Extract the (x, y) coordinate from the center of the cell holding the provided text.  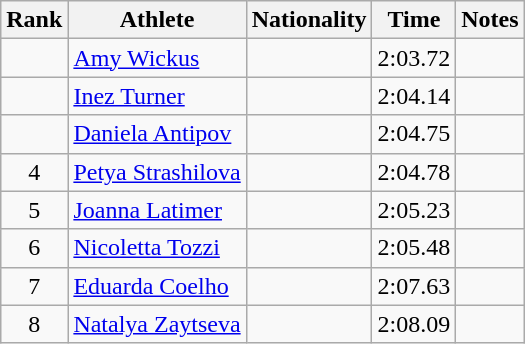
Natalya Zaytseva (157, 324)
2:05.48 (414, 248)
4 (34, 172)
Athlete (157, 20)
Nicoletta Tozzi (157, 248)
2:05.23 (414, 210)
8 (34, 324)
Eduarda Coelho (157, 286)
2:04.14 (414, 96)
Petya Strashilova (157, 172)
Inez Turner (157, 96)
2:07.63 (414, 286)
2:04.75 (414, 134)
Daniela Antipov (157, 134)
Joanna Latimer (157, 210)
Amy Wickus (157, 58)
Rank (34, 20)
5 (34, 210)
Nationality (309, 20)
Time (414, 20)
7 (34, 286)
2:04.78 (414, 172)
2:03.72 (414, 58)
2:08.09 (414, 324)
Notes (490, 20)
6 (34, 248)
